Find where the given text appears and provide that cell's center as [X, Y] coordinate. 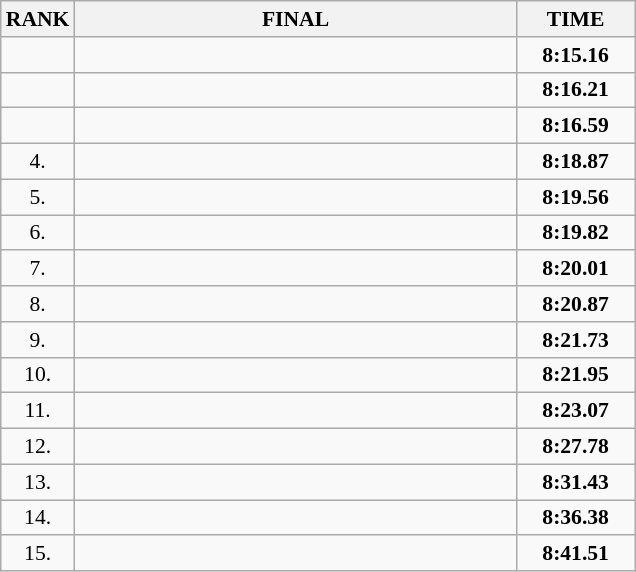
8:36.38 [576, 518]
8:20.01 [576, 269]
TIME [576, 19]
15. [38, 554]
FINAL [295, 19]
8:19.56 [576, 197]
8:19.82 [576, 233]
8:31.43 [576, 482]
8:16.59 [576, 126]
13. [38, 482]
8:20.87 [576, 304]
6. [38, 233]
8:18.87 [576, 162]
5. [38, 197]
7. [38, 269]
12. [38, 447]
RANK [38, 19]
8:27.78 [576, 447]
11. [38, 411]
14. [38, 518]
10. [38, 375]
8:23.07 [576, 411]
9. [38, 340]
8. [38, 304]
8:16.21 [576, 90]
8:15.16 [576, 55]
4. [38, 162]
8:21.95 [576, 375]
8:21.73 [576, 340]
8:41.51 [576, 554]
